For the text-containing cell, return its midpoint in [x, y] coordinate format. 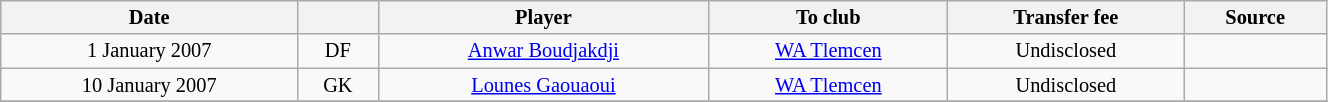
Lounes Gaouaoui [544, 85]
Player [544, 17]
To club [828, 17]
1 January 2007 [150, 51]
10 January 2007 [150, 85]
Date [150, 17]
GK [338, 85]
DF [338, 51]
Transfer fee [1066, 17]
Source [1256, 17]
Anwar Boudjakdji [544, 51]
